Output the (X, Y) coordinate of the center of the cell containing the given text.  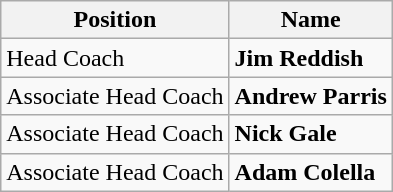
Jim Reddish (310, 58)
Andrew Parris (310, 96)
Head Coach (115, 58)
Nick Gale (310, 134)
Position (115, 20)
Adam Colella (310, 172)
Name (310, 20)
